Pinpoint the cell where the given text exists, returning its [x, y] midpoint coordinate. 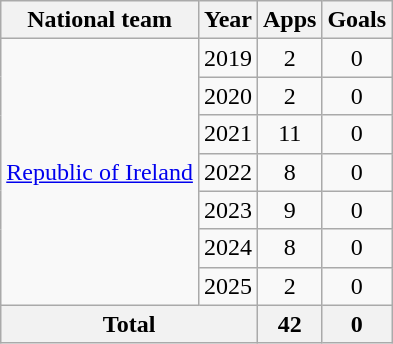
2021 [228, 134]
2019 [228, 58]
Apps [289, 20]
Goals [357, 20]
2022 [228, 172]
Total [130, 324]
Year [228, 20]
2020 [228, 96]
42 [289, 324]
2023 [228, 210]
National team [100, 20]
11 [289, 134]
Republic of Ireland [100, 172]
9 [289, 210]
2024 [228, 248]
2025 [228, 286]
